Search for the cell housing the specified text and yield its (x, y) center coordinate. 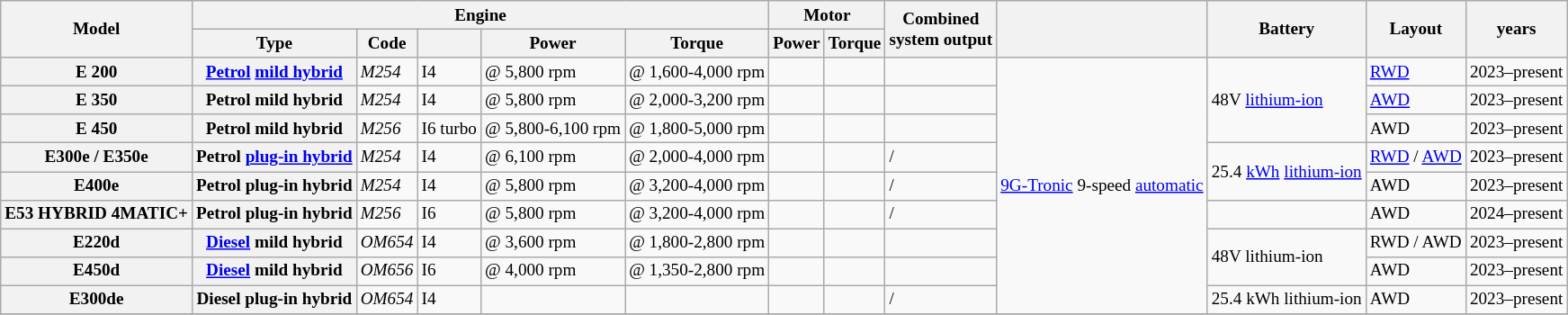
E 200 (97, 72)
@ 5,800-6,100 rpm (552, 129)
Code (387, 43)
Layout (1416, 29)
@ 3,600 rpm (552, 243)
E 450 (97, 129)
@ 1,350-2,800 rpm (697, 271)
E400e (97, 185)
E220d (97, 243)
I6 turbo (449, 129)
E300de (97, 300)
Model (97, 29)
Battery (1286, 29)
RWD (1416, 72)
2024–present (1517, 214)
E450d (97, 271)
OM656 (387, 271)
@ 1,600-4,000 rpm (697, 72)
years (1517, 29)
Type (275, 43)
@ 1,800-2,800 rpm (697, 243)
@ 2,000-4,000 rpm (697, 157)
E53 HYBRID 4MATIC+ (97, 214)
@ 1,800-5,000 rpm (697, 129)
9G-Tronic 9-speed automatic (1102, 185)
@ 2,000-3,200 rpm (697, 100)
Diesel plug-in hybrid (275, 300)
E300e / E350e (97, 157)
@ 4,000 rpm (552, 271)
E 350 (97, 100)
Combinedsystem output (941, 29)
@ 6,100 rpm (552, 157)
Engine (480, 15)
Motor (828, 15)
